Output the [X, Y] coordinate of the center of the cell containing the given text.  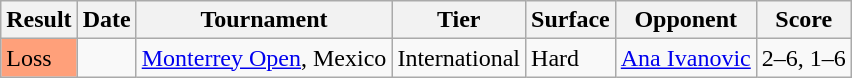
Opponent [686, 20]
Hard [571, 58]
Monterrey Open, Mexico [264, 58]
Result [39, 20]
Tier [459, 20]
Tournament [264, 20]
2–6, 1–6 [804, 58]
Loss [39, 58]
International [459, 58]
Date [106, 20]
Score [804, 20]
Surface [571, 20]
Ana Ivanovic [686, 58]
